Return (X, Y) of the center of cell containing provided text 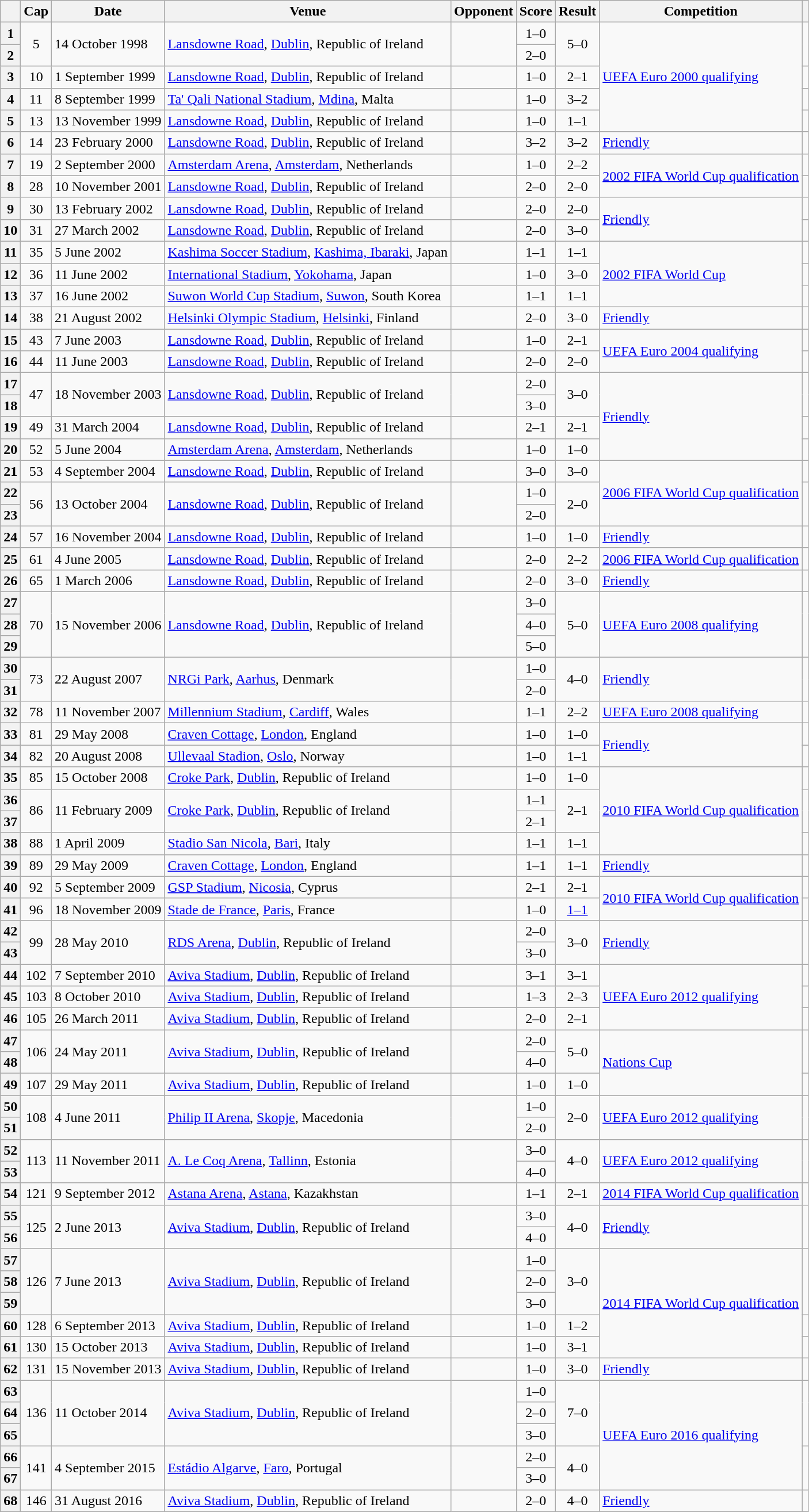
86 (36, 811)
Philip II Arena, Skopje, Macedonia (308, 1117)
40 (10, 887)
64 (10, 1413)
15 November 2006 (108, 624)
11 November 2011 (108, 1161)
8 (10, 186)
4 (10, 99)
23 February 2000 (108, 143)
58 (10, 1281)
Astana Arena, Astana, Kazakhstan (308, 1194)
1–3 (536, 997)
20 (10, 449)
126 (36, 1281)
11 November 2007 (108, 712)
Stadio San Nicola, Bari, Italy (308, 843)
70 (36, 624)
33 (10, 734)
102 (36, 975)
92 (36, 887)
51 (10, 1128)
10 November 2001 (108, 186)
7–0 (577, 1413)
99 (36, 942)
16 June 2002 (108, 296)
68 (10, 1500)
125 (36, 1227)
Score (536, 12)
2 June 2013 (108, 1227)
1 April 2009 (108, 843)
21 August 2002 (108, 318)
9 (10, 208)
41 (10, 909)
130 (36, 1347)
3 (10, 77)
NRGi Park, Aarhus, Denmark (308, 679)
146 (36, 1500)
Kashima Soccer Stadium, Kashima, Ibaraki, Japan (308, 252)
6 (10, 143)
78 (36, 712)
12 (10, 274)
29 May 2008 (108, 734)
88 (36, 843)
20 August 2008 (108, 756)
25 (10, 559)
131 (36, 1369)
UEFA Euro 2000 qualifying (701, 77)
7 September 2010 (108, 975)
22 (10, 493)
Ullevaal Stadion, Oslo, Norway (308, 756)
29 May 2009 (108, 865)
4 June 2011 (108, 1117)
24 May 2011 (108, 1052)
113 (36, 1161)
32 (10, 712)
128 (36, 1325)
7 June 2013 (108, 1281)
24 (10, 537)
2 (10, 55)
63 (10, 1391)
108 (36, 1117)
1 September 1999 (108, 77)
96 (36, 909)
27 (10, 602)
48 (10, 1063)
121 (36, 1194)
8 October 2010 (108, 997)
59 (10, 1303)
81 (36, 734)
13 October 2004 (108, 504)
45 (10, 997)
73 (36, 679)
Opponent (484, 12)
16 (10, 362)
2002 FIFA World Cup (701, 274)
29 May 2011 (108, 1085)
82 (36, 756)
2–3 (577, 997)
Millennium Stadium, Cardiff, Wales (308, 712)
5 June 2004 (108, 449)
46 (10, 1019)
GSP Stadium, Nicosia, Cyprus (308, 887)
4 September 2004 (108, 471)
11 October 2014 (108, 1413)
23 (10, 515)
Venue (308, 12)
67 (10, 1479)
13 November 1999 (108, 121)
31 March 2004 (108, 427)
A. Le Coq Arena, Tallinn, Estonia (308, 1161)
106 (36, 1052)
UEFA Euro 2016 qualifying (701, 1435)
14 October 1998 (108, 44)
9 September 2012 (108, 1194)
15 October 2008 (108, 778)
5 June 2002 (108, 252)
15 (10, 340)
Stade de France, Paris, France (308, 909)
5 September 2009 (108, 887)
Competition (701, 12)
15 November 2013 (108, 1369)
105 (36, 1019)
31 August 2016 (108, 1500)
34 (10, 756)
21 (10, 471)
Result (577, 12)
International Stadium, Yokohama, Japan (308, 274)
Cap (36, 12)
85 (36, 778)
Suwon World Cup Stadium, Suwon, South Korea (308, 296)
7 June 2003 (108, 340)
2002 FIFA World Cup qualification (701, 175)
66 (10, 1457)
29 (10, 647)
1 (10, 33)
11 June 2003 (108, 362)
UEFA Euro 2004 qualifying (701, 351)
1–2 (577, 1325)
7 (10, 165)
4 September 2015 (108, 1468)
26 (10, 581)
RDS Arena, Dublin, Republic of Ireland (308, 942)
54 (10, 1194)
39 (10, 865)
107 (36, 1085)
18 November 2009 (108, 909)
42 (10, 931)
6 September 2013 (108, 1325)
1 March 2006 (108, 581)
Estádio Algarve, Faro, Portugal (308, 1468)
15 October 2013 (108, 1347)
4 June 2005 (108, 559)
28 May 2010 (108, 942)
136 (36, 1413)
60 (10, 1325)
103 (36, 997)
2 September 2000 (108, 165)
22 August 2007 (108, 679)
Helsinki Olympic Stadium, Helsinki, Finland (308, 318)
8 September 1999 (108, 99)
62 (10, 1369)
17 (10, 384)
55 (10, 1216)
13 February 2002 (108, 208)
141 (36, 1468)
50 (10, 1106)
Ta' Qali National Stadium, Mdina, Malta (308, 99)
11 February 2009 (108, 811)
89 (36, 865)
Date (108, 12)
18 November 2003 (108, 395)
18 (10, 406)
Nations Cup (701, 1063)
26 March 2011 (108, 1019)
16 November 2004 (108, 537)
11 June 2002 (108, 274)
27 March 2002 (108, 230)
